Extract the (x, y) coordinate from the center of the cell holding the provided text.  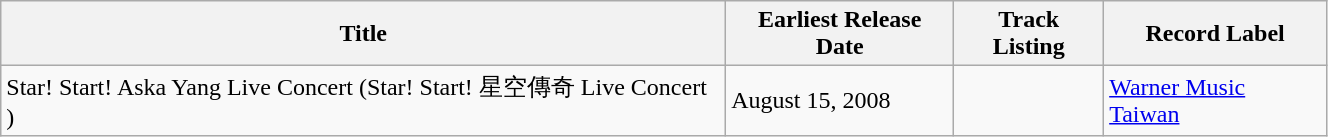
August 15, 2008 (840, 101)
Warner Music Taiwan (1216, 101)
Record Label (1216, 34)
Star! Start! Aska Yang Live Concert (Star! Start! 星空傳奇 Live Concert ) (364, 101)
Title (364, 34)
Track Listing (1029, 34)
Earliest Release Date (840, 34)
